Find where the given text appears and provide that cell's center as [X, Y] coordinate. 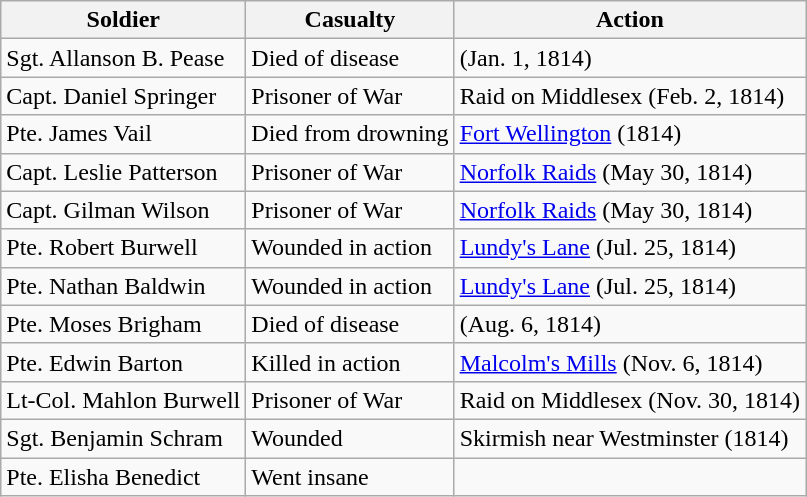
Soldier [124, 20]
(Jan. 1, 1814) [630, 58]
Capt. Leslie Patterson [124, 172]
Wounded [350, 438]
Lt-Col. Mahlon Burwell [124, 400]
Killed in action [350, 362]
Casualty [350, 20]
Raid on Middlesex (Nov. 30, 1814) [630, 400]
Pte. Edwin Barton [124, 362]
Pte. James Vail [124, 134]
Pte. Elisha Benedict [124, 477]
Skirmish near Westminster (1814) [630, 438]
Action [630, 20]
Pte. Robert Burwell [124, 248]
Capt. Gilman Wilson [124, 210]
Sgt. Allanson B. Pease [124, 58]
Malcolm's Mills (Nov. 6, 1814) [630, 362]
Sgt. Benjamin Schram [124, 438]
(Aug. 6, 1814) [630, 324]
Raid on Middlesex (Feb. 2, 1814) [630, 96]
Pte. Moses Brigham [124, 324]
Went insane [350, 477]
Fort Wellington (1814) [630, 134]
Died from drowning [350, 134]
Pte. Nathan Baldwin [124, 286]
Capt. Daniel Springer [124, 96]
